Return [X, Y] of the center of cell containing provided text 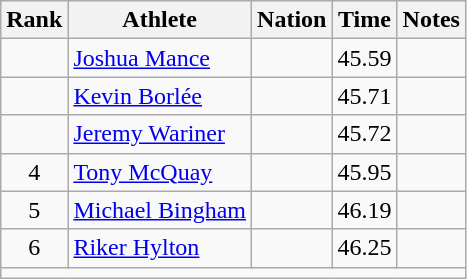
Time [364, 20]
46.19 [364, 210]
Nation [292, 20]
Rank [34, 20]
45.59 [364, 58]
46.25 [364, 248]
45.71 [364, 96]
Tony McQuay [160, 172]
Michael Bingham [160, 210]
4 [34, 172]
6 [34, 248]
Jeremy Wariner [160, 134]
Joshua Mance [160, 58]
Notes [431, 20]
Athlete [160, 20]
45.95 [364, 172]
Riker Hylton [160, 248]
5 [34, 210]
45.72 [364, 134]
Kevin Borlée [160, 96]
